From the cell containing the given text, extract its center point as (X, Y) coordinate. 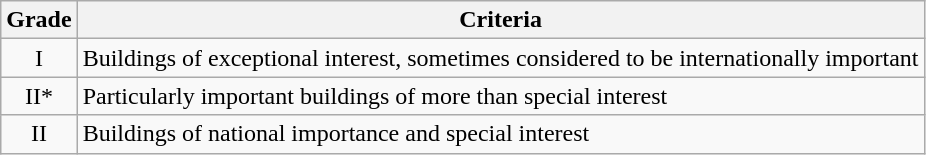
Buildings of exceptional interest, sometimes considered to be internationally important (500, 58)
II* (39, 96)
II (39, 134)
Particularly important buildings of more than special interest (500, 96)
Criteria (500, 20)
Grade (39, 20)
Buildings of national importance and special interest (500, 134)
I (39, 58)
